Return [x, y] of the center of cell containing provided text 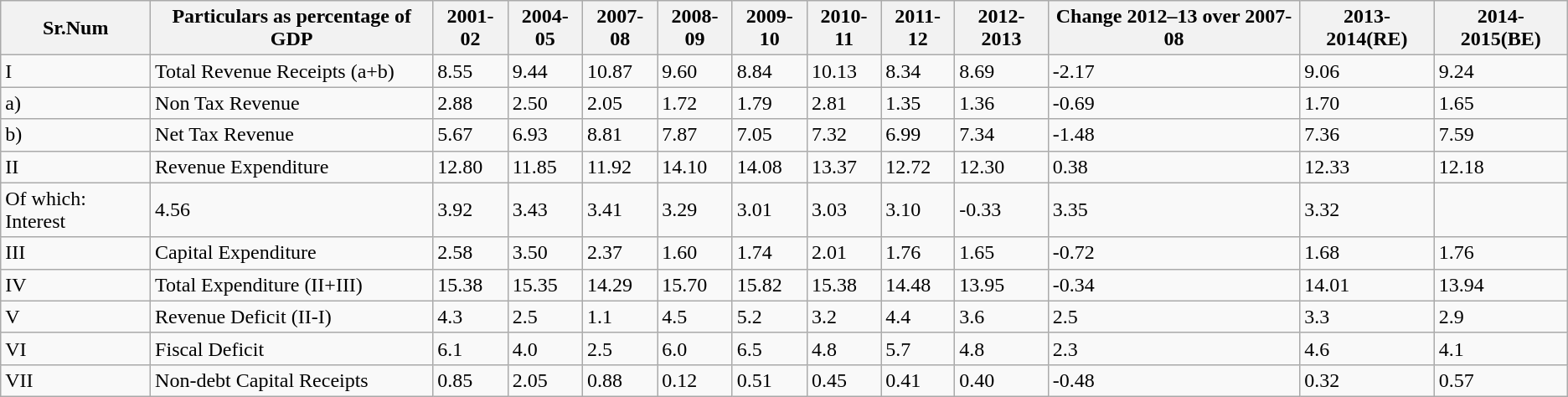
4.0 [544, 348]
7.32 [843, 135]
0.85 [471, 380]
14.01 [1367, 285]
11.85 [544, 167]
6.93 [544, 135]
2.50 [544, 103]
7.87 [695, 135]
1.60 [695, 253]
1.74 [769, 253]
1.35 [918, 103]
-0.69 [1173, 103]
9.60 [695, 71]
3.43 [544, 209]
0.57 [1501, 380]
VI [75, 348]
1.79 [769, 103]
4.6 [1367, 348]
2007-08 [620, 28]
14.48 [918, 285]
12.72 [918, 167]
Particulars as percentage of GDP [291, 28]
8.34 [918, 71]
Total Revenue Receipts (a+b) [291, 71]
3.10 [918, 209]
Capital Expenditure [291, 253]
14.10 [695, 167]
3.50 [544, 253]
7.05 [769, 135]
7.36 [1367, 135]
9.06 [1367, 71]
-0.48 [1173, 380]
II [75, 167]
-0.33 [1002, 209]
b) [75, 135]
2.81 [843, 103]
2008-09 [695, 28]
2012-2013 [1002, 28]
IV [75, 285]
3.2 [843, 317]
11.92 [620, 167]
13.37 [843, 167]
-0.72 [1173, 253]
15.35 [544, 285]
7.34 [1002, 135]
3.41 [620, 209]
Net Tax Revenue [291, 135]
15.70 [695, 285]
2004-05 [544, 28]
8.81 [620, 135]
3.6 [1002, 317]
2009-10 [769, 28]
Revenue Deficit (II-I) [291, 317]
0.88 [620, 380]
6.5 [769, 348]
Total Expenditure (II+III) [291, 285]
2.37 [620, 253]
12.80 [471, 167]
4.3 [471, 317]
3.29 [695, 209]
9.24 [1501, 71]
0.32 [1367, 380]
0.51 [769, 380]
5.7 [918, 348]
VII [75, 380]
4.5 [695, 317]
Fiscal Deficit [291, 348]
a) [75, 103]
13.95 [1002, 285]
0.41 [918, 380]
2.01 [843, 253]
1.1 [620, 317]
12.30 [1002, 167]
2011-12 [918, 28]
1.68 [1367, 253]
3.01 [769, 209]
V [75, 317]
4.56 [291, 209]
5.2 [769, 317]
8.84 [769, 71]
14.08 [769, 167]
Revenue Expenditure [291, 167]
14.29 [620, 285]
4.4 [918, 317]
Sr.Num [75, 28]
-1.48 [1173, 135]
6.1 [471, 348]
10.87 [620, 71]
-0.34 [1173, 285]
III [75, 253]
-2.17 [1173, 71]
2.88 [471, 103]
10.13 [843, 71]
15.82 [769, 285]
2014-2015(BE) [1501, 28]
3.03 [843, 209]
Change 2012–13 over 2007-08 [1173, 28]
9.44 [544, 71]
2.58 [471, 253]
8.55 [471, 71]
4.1 [1501, 348]
6.0 [695, 348]
5.67 [471, 135]
3.32 [1367, 209]
3.3 [1367, 317]
1.72 [695, 103]
0.12 [695, 380]
12.18 [1501, 167]
I [75, 71]
2.3 [1173, 348]
0.38 [1173, 167]
1.36 [1002, 103]
12.33 [1367, 167]
13.94 [1501, 285]
8.69 [1002, 71]
3.35 [1173, 209]
Non Tax Revenue [291, 103]
6.99 [918, 135]
7.59 [1501, 135]
3.92 [471, 209]
Non-debt Capital Receipts [291, 380]
2013-2014(RE) [1367, 28]
2010-11 [843, 28]
Of which: Interest [75, 209]
2001-02 [471, 28]
2.9 [1501, 317]
0.45 [843, 380]
0.40 [1002, 380]
1.70 [1367, 103]
